Find where the given text appears and provide that cell's center as [X, Y] coordinate. 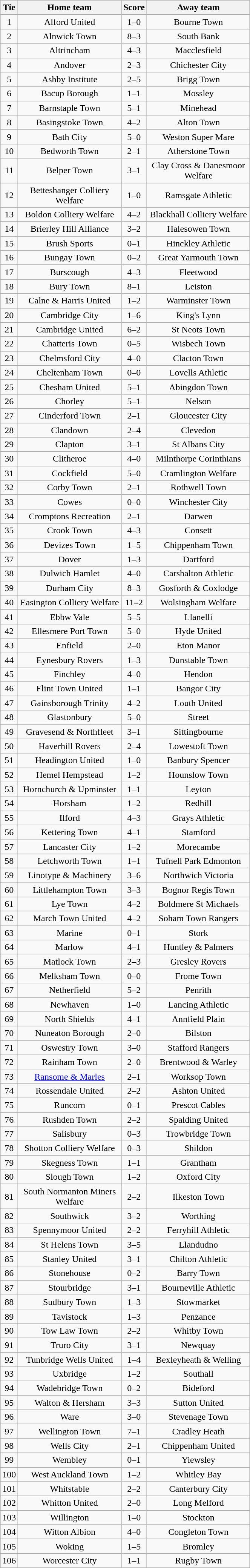
Winchester City [198, 502]
Eynesbury Rovers [70, 660]
Tunbridge Wells United [70, 1360]
Clitheroe [70, 459]
68 [9, 1005]
Boldmere St Michaels [198, 904]
Wadebridge Town [70, 1388]
Worthing [198, 1216]
105 [9, 1546]
Home team [70, 8]
Melksham Town [70, 976]
Street [198, 717]
Hornchurch & Upminster [70, 789]
67 [9, 990]
17 [9, 272]
36 [9, 545]
Chippenham United [198, 1446]
94 [9, 1388]
Uxbridge [70, 1374]
Bourneville Athletic [198, 1288]
Cowes [70, 502]
78 [9, 1148]
Stork [198, 933]
42 [9, 631]
Away team [198, 8]
Whitstable [70, 1489]
Oxford City [198, 1177]
Marine [70, 933]
Spalding United [198, 1120]
Abingdon Town [198, 387]
Flint Town United [70, 689]
Penrith [198, 990]
Gosforth & Coxlodge [198, 588]
South Bank [198, 36]
86 [9, 1273]
Andover [70, 65]
Ware [70, 1417]
Stamford [198, 832]
74 [9, 1091]
39 [9, 588]
7 [9, 108]
Bourne Town [198, 22]
52 [9, 775]
Dover [70, 559]
103 [9, 1517]
Brigg Town [198, 79]
6–2 [134, 329]
Penzance [198, 1316]
9 [9, 137]
18 [9, 286]
Tufnell Park Edmonton [198, 861]
101 [9, 1489]
Bury Town [70, 286]
Devizes Town [70, 545]
Cramlington Welfare [198, 473]
23 [9, 358]
Leiston [198, 286]
Chippenham Town [198, 545]
Mossley [198, 94]
21 [9, 329]
Corby Town [70, 488]
19 [9, 301]
South Normanton Miners Welfare [70, 1196]
64 [9, 947]
25 [9, 387]
29 [9, 445]
46 [9, 689]
88 [9, 1302]
Bath City [70, 137]
62 [9, 919]
Ellesmere Port Town [70, 631]
Eton Manor [198, 645]
5 [9, 79]
Crook Town [70, 531]
92 [9, 1360]
83 [9, 1230]
2–5 [134, 79]
Clacton Town [198, 358]
Wolsingham Welfare [198, 602]
Calne & Harris United [70, 301]
Slough Town [70, 1177]
Stevenage Town [198, 1417]
Chelmsford City [70, 358]
59 [9, 875]
Easington Colliery Welfare [70, 602]
69 [9, 1019]
Stockton [198, 1517]
Cambridge United [70, 329]
Linotype & Machinery [70, 875]
5–5 [134, 617]
16 [9, 258]
Bangor City [198, 689]
98 [9, 1446]
Darwen [198, 516]
Bromley [198, 1546]
Betteshanger Colliery Welfare [70, 195]
Clay Cross & Danesmoor Welfare [198, 171]
Witton Albion [70, 1532]
Whitby Town [198, 1331]
35 [9, 531]
48 [9, 717]
102 [9, 1503]
Blackhall Colliery Welfare [198, 215]
27 [9, 415]
Finchley [70, 674]
7–1 [134, 1431]
Tow Law Town [70, 1331]
Whitley Bay [198, 1474]
Frome Town [198, 976]
49 [9, 732]
Wells City [70, 1446]
2 [9, 36]
Shildon [198, 1148]
Stourbridge [70, 1288]
57 [9, 846]
Alton Town [198, 122]
26 [9, 401]
Annfield Plain [198, 1019]
Ramsgate Athletic [198, 195]
Nuneaton Borough [70, 1033]
73 [9, 1076]
St Helens Town [70, 1245]
72 [9, 1062]
Ebbw Vale [70, 617]
58 [9, 861]
Yiewsley [198, 1460]
Sudbury Town [70, 1302]
Ashby Institute [70, 79]
Boldon Colliery Welfare [70, 215]
87 [9, 1288]
Bognor Regis Town [198, 889]
61 [9, 904]
Rossendale United [70, 1091]
Bacup Borough [70, 94]
11–2 [134, 602]
Barnstaple Town [70, 108]
Marlow [70, 947]
Spennymoor United [70, 1230]
Clevedon [198, 430]
Grantham [198, 1163]
Cromptons Recreation [70, 516]
Warminster Town [198, 301]
Southall [198, 1374]
38 [9, 574]
Barry Town [198, 1273]
Macclesfield [198, 51]
Alford United [70, 22]
Matlock Town [70, 962]
Belper Town [70, 171]
Gravesend & Northfleet [70, 732]
Great Yarmouth Town [198, 258]
Lancaster City [70, 846]
Tavistock [70, 1316]
Rugby Town [198, 1560]
Weston Super Mare [198, 137]
Score [134, 8]
Canterbury City [198, 1489]
3 [9, 51]
Consett [198, 531]
Northwich Victoria [198, 875]
89 [9, 1316]
96 [9, 1417]
St Albans City [198, 445]
100 [9, 1474]
43 [9, 645]
Nelson [198, 401]
Wisbech Town [198, 344]
Gresley Rovers [198, 962]
Gloucester City [198, 415]
5–2 [134, 990]
Banbury Spencer [198, 760]
Cheltenham Town [70, 372]
54 [9, 803]
Cambridge City [70, 315]
Rainham Town [70, 1062]
Leyton [198, 789]
66 [9, 976]
Congleton Town [198, 1532]
8–1 [134, 286]
Truro City [70, 1345]
Shotton Colliery Welfare [70, 1148]
Enfield [70, 645]
Haverhill Rovers [70, 746]
Milnthorpe Corinthians [198, 459]
75 [9, 1105]
Lovells Athletic [198, 372]
Netherfield [70, 990]
Bungay Town [70, 258]
Hinckley Athletic [198, 243]
Walton & Hersham [70, 1403]
Hyde United [198, 631]
10 [9, 151]
76 [9, 1120]
80 [9, 1177]
St Neots Town [198, 329]
50 [9, 746]
Altrincham [70, 51]
Tie [9, 8]
Carshalton Athletic [198, 574]
Hounslow Town [198, 775]
Huntley & Palmers [198, 947]
Morecambe [198, 846]
Stafford Rangers [198, 1048]
Bilston [198, 1033]
Clapton [70, 445]
Halesowen Town [198, 229]
4 [9, 65]
Ferryhill Athletic [198, 1230]
Woking [70, 1546]
85 [9, 1259]
Willington [70, 1517]
65 [9, 962]
24 [9, 372]
Dulwich Hamlet [70, 574]
91 [9, 1345]
1–4 [134, 1360]
20 [9, 315]
Cinderford Town [70, 415]
King's Lynn [198, 315]
Brierley Hill Alliance [70, 229]
34 [9, 516]
Hendon [198, 674]
79 [9, 1163]
Lye Town [70, 904]
Skegness Town [70, 1163]
Soham Town Rangers [198, 919]
82 [9, 1216]
0–5 [134, 344]
Kettering Town [70, 832]
11 [9, 171]
Burscough [70, 272]
Cockfield [70, 473]
99 [9, 1460]
8 [9, 122]
40 [9, 602]
Brush Sports [70, 243]
Atherstone Town [198, 151]
Chichester City [198, 65]
Stowmarket [198, 1302]
Chorley [70, 401]
95 [9, 1403]
Southwick [70, 1216]
Prescot Cables [198, 1105]
Hemel Hempstead [70, 775]
Chilton Athletic [198, 1259]
14 [9, 229]
Rothwell Town [198, 488]
33 [9, 502]
Runcorn [70, 1105]
Wellington Town [70, 1431]
Lowestoft Town [198, 746]
Oswestry Town [70, 1048]
1–6 [134, 315]
31 [9, 473]
47 [9, 703]
32 [9, 488]
Louth United [198, 703]
Bedworth Town [70, 151]
53 [9, 789]
104 [9, 1532]
41 [9, 617]
56 [9, 832]
Salisbury [70, 1134]
93 [9, 1374]
Newhaven [70, 1005]
77 [9, 1134]
North Shields [70, 1019]
51 [9, 760]
Dartford [198, 559]
Worksop Town [198, 1076]
Grays Athletic [198, 818]
Ilford [70, 818]
Redhill [198, 803]
63 [9, 933]
Chatteris Town [70, 344]
Bexleyheath & Welling [198, 1360]
44 [9, 660]
Sittingbourne [198, 732]
Glastonbury [70, 717]
Gainsborough Trinity [70, 703]
97 [9, 1431]
Basingstoke Town [70, 122]
106 [9, 1560]
90 [9, 1331]
Brentwood & Warley [198, 1062]
Ashton United [198, 1091]
Fleetwood [198, 272]
Chesham United [70, 387]
Stanley United [70, 1259]
Llanelli [198, 617]
45 [9, 674]
Worcester City [70, 1560]
Lancing Athletic [198, 1005]
3–6 [134, 875]
Rushden Town [70, 1120]
Wembley [70, 1460]
Llandudno [198, 1245]
3–5 [134, 1245]
84 [9, 1245]
60 [9, 889]
6 [9, 94]
71 [9, 1048]
15 [9, 243]
Horsham [70, 803]
55 [9, 818]
37 [9, 559]
Letchworth Town [70, 861]
22 [9, 344]
13 [9, 215]
Durham City [70, 588]
81 [9, 1196]
70 [9, 1033]
Stonehouse [70, 1273]
Cradley Heath [198, 1431]
28 [9, 430]
West Auckland Town [70, 1474]
Sutton United [198, 1403]
Clandown [70, 430]
Ilkeston Town [198, 1196]
Newquay [198, 1345]
1 [9, 22]
Littlehampton Town [70, 889]
Dunstable Town [198, 660]
Bideford [198, 1388]
Headington United [70, 760]
Alnwick Town [70, 36]
12 [9, 195]
Trowbridge Town [198, 1134]
Long Melford [198, 1503]
Minehead [198, 108]
30 [9, 459]
Ransome & Marles [70, 1076]
Whitton United [70, 1503]
March Town United [70, 919]
